Detect which cell encompasses the target text, then output its (x, y) center coordinate. 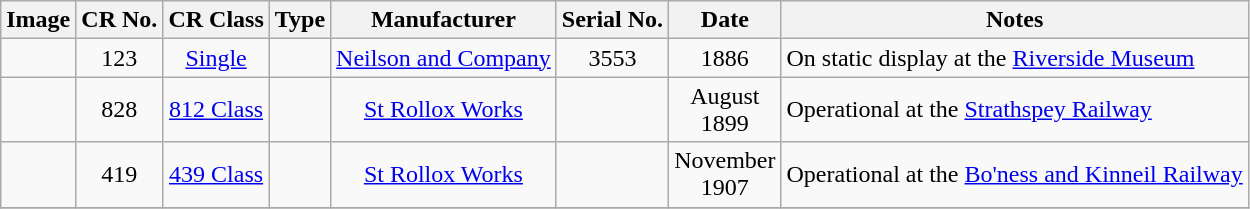
439 Class (216, 174)
CR No. (120, 20)
419 (120, 174)
On static display at the Riverside Museum (1014, 58)
Operational at the Strathspey Railway (1014, 110)
August1899 (725, 110)
828 (120, 110)
Serial No. (612, 20)
CR Class (216, 20)
Date (725, 20)
Manufacturer (444, 20)
3553 (612, 58)
Notes (1014, 20)
123 (120, 58)
Operational at the Bo'ness and Kinneil Railway (1014, 174)
Single (216, 58)
November1907 (725, 174)
1886 (725, 58)
Type (300, 20)
Neilson and Company (444, 58)
Image (38, 20)
812 Class (216, 110)
